For the text-containing cell, return its midpoint in [X, Y] coordinate format. 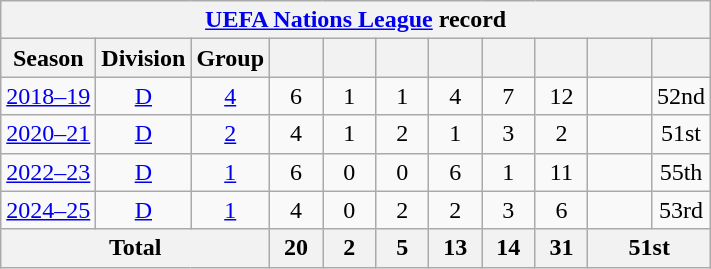
53rd [680, 210]
2018–19 [48, 96]
2022–23 [48, 172]
Group [230, 58]
Season [48, 58]
52nd [680, 96]
11 [562, 172]
Total [136, 248]
5 [402, 248]
55th [680, 172]
Division [144, 58]
12 [562, 96]
13 [456, 248]
7 [508, 96]
14 [508, 248]
2020–21 [48, 134]
2024–25 [48, 210]
31 [562, 248]
UEFA Nations League record [356, 20]
20 [296, 248]
